From the cell containing the given text, extract its center point as (X, Y) coordinate. 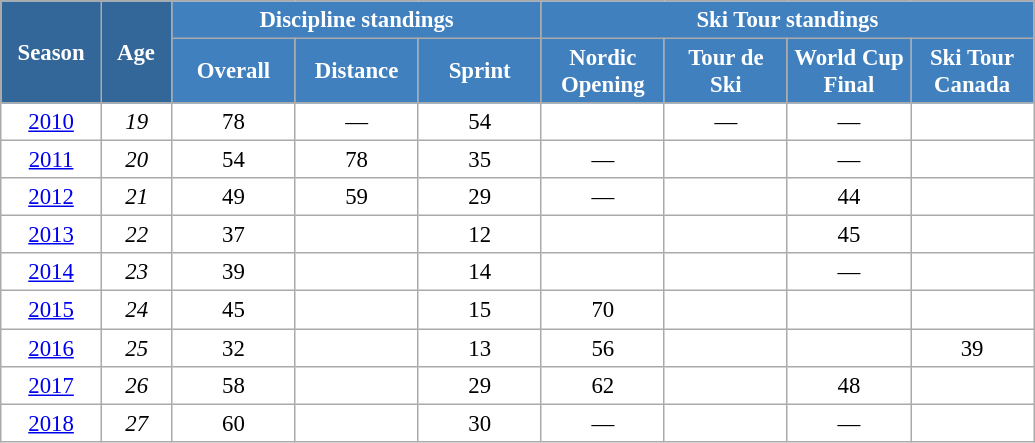
2011 (52, 160)
49 (234, 197)
15 (480, 310)
NordicOpening (602, 72)
2015 (52, 310)
World CupFinal (848, 72)
2017 (52, 385)
Ski TourCanada (972, 72)
Ski Tour standings (787, 20)
32 (234, 348)
27 (136, 423)
14 (480, 273)
22 (136, 235)
58 (234, 385)
21 (136, 197)
2014 (52, 273)
2013 (52, 235)
Age (136, 52)
23 (136, 273)
13 (480, 348)
56 (602, 348)
Tour deSki (726, 72)
59 (356, 197)
70 (602, 310)
Season (52, 52)
26 (136, 385)
Discipline standings (356, 20)
30 (480, 423)
25 (136, 348)
2016 (52, 348)
24 (136, 310)
2010 (52, 122)
12 (480, 235)
2012 (52, 197)
62 (602, 385)
Distance (356, 72)
2018 (52, 423)
Sprint (480, 72)
19 (136, 122)
60 (234, 423)
20 (136, 160)
44 (848, 197)
Overall (234, 72)
48 (848, 385)
37 (234, 235)
35 (480, 160)
